Determine the [X, Y] coordinate at the center of the cell enclosing the given text.  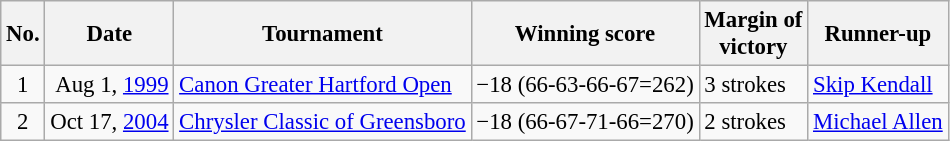
Aug 1, 1999 [110, 85]
Oct 17, 2004 [110, 122]
Tournament [322, 34]
Date [110, 34]
Chrysler Classic of Greensboro [322, 122]
Runner-up [878, 34]
Canon Greater Hartford Open [322, 85]
3 strokes [754, 85]
Winning score [585, 34]
−18 (66-67-71-66=270) [585, 122]
−18 (66-63-66-67=262) [585, 85]
Skip Kendall [878, 85]
Michael Allen [878, 122]
2 [23, 122]
1 [23, 85]
No. [23, 34]
Margin ofvictory [754, 34]
2 strokes [754, 122]
